Output the [X, Y] coordinate of the center of the cell containing the given text.  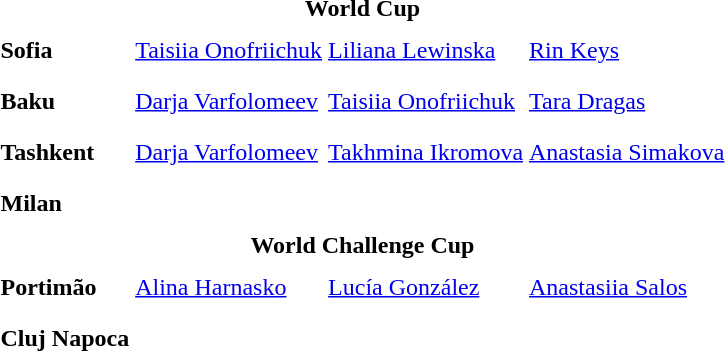
Alina Harnasko [229, 287]
Takhmina Ikromova [426, 152]
Lucía González [426, 287]
Liliana Lewinska [426, 50]
